Detect which cell encompasses the target text, then output its (x, y) center coordinate. 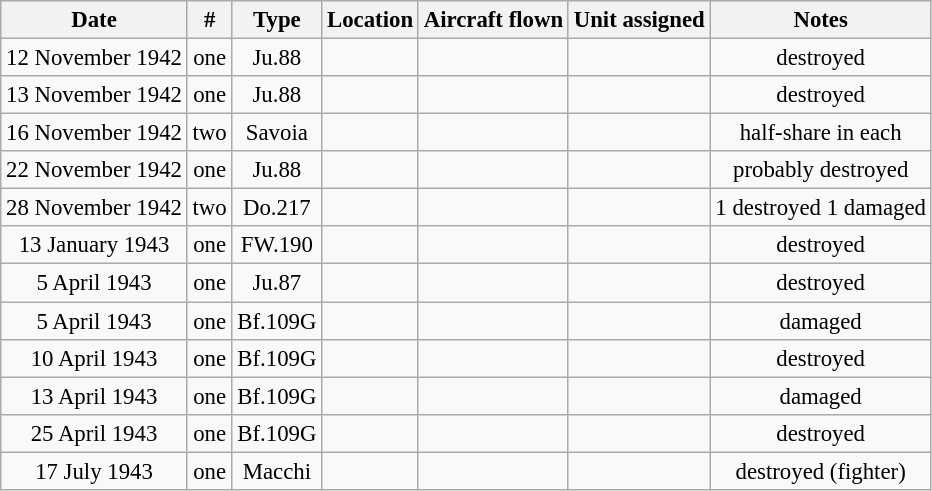
Do.217 (277, 208)
13 November 1942 (94, 95)
Location (370, 20)
FW.190 (277, 245)
half-share in each (820, 133)
destroyed (fighter) (820, 471)
10 April 1943 (94, 358)
Date (94, 20)
25 April 1943 (94, 433)
28 November 1942 (94, 208)
Aircraft flown (493, 20)
probably destroyed (820, 170)
16 November 1942 (94, 133)
Savoia (277, 133)
13 January 1943 (94, 245)
Unit assigned (639, 20)
Ju.87 (277, 283)
13 April 1943 (94, 396)
# (210, 20)
12 November 1942 (94, 58)
Notes (820, 20)
Macchi (277, 471)
Type (277, 20)
22 November 1942 (94, 170)
17 July 1943 (94, 471)
1 destroyed 1 damaged (820, 208)
